Return (x, y) of the center of cell containing provided text 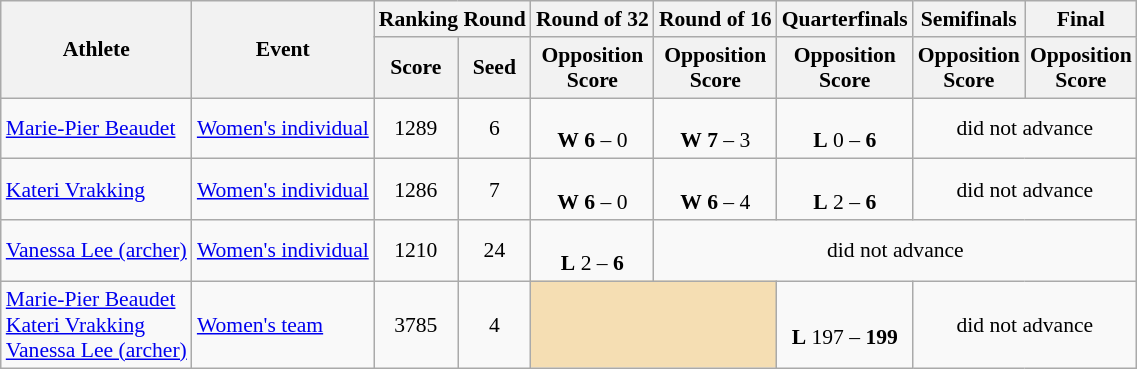
Final (1081, 19)
Event (283, 50)
Marie-Pier BeaudetKateri VrakkingVanessa Lee (archer) (96, 324)
Athlete (96, 50)
L 197 – 199 (845, 324)
Kateri Vrakking (96, 190)
Score (416, 68)
1210 (416, 250)
7 (494, 190)
W 7 – 3 (716, 128)
Ranking Round (452, 19)
Marie-Pier Beaudet (96, 128)
L 0 – 6 (845, 128)
Vanessa Lee (archer) (96, 250)
1289 (416, 128)
Round of 16 (716, 19)
6 (494, 128)
24 (494, 250)
1286 (416, 190)
Round of 32 (592, 19)
W 6 – 4 (716, 190)
Quarterfinals (845, 19)
Semifinals (969, 19)
4 (494, 324)
Women's team (283, 324)
3785 (416, 324)
Seed (494, 68)
